Determine the [x, y] coordinate at the center of the cell enclosing the given text.  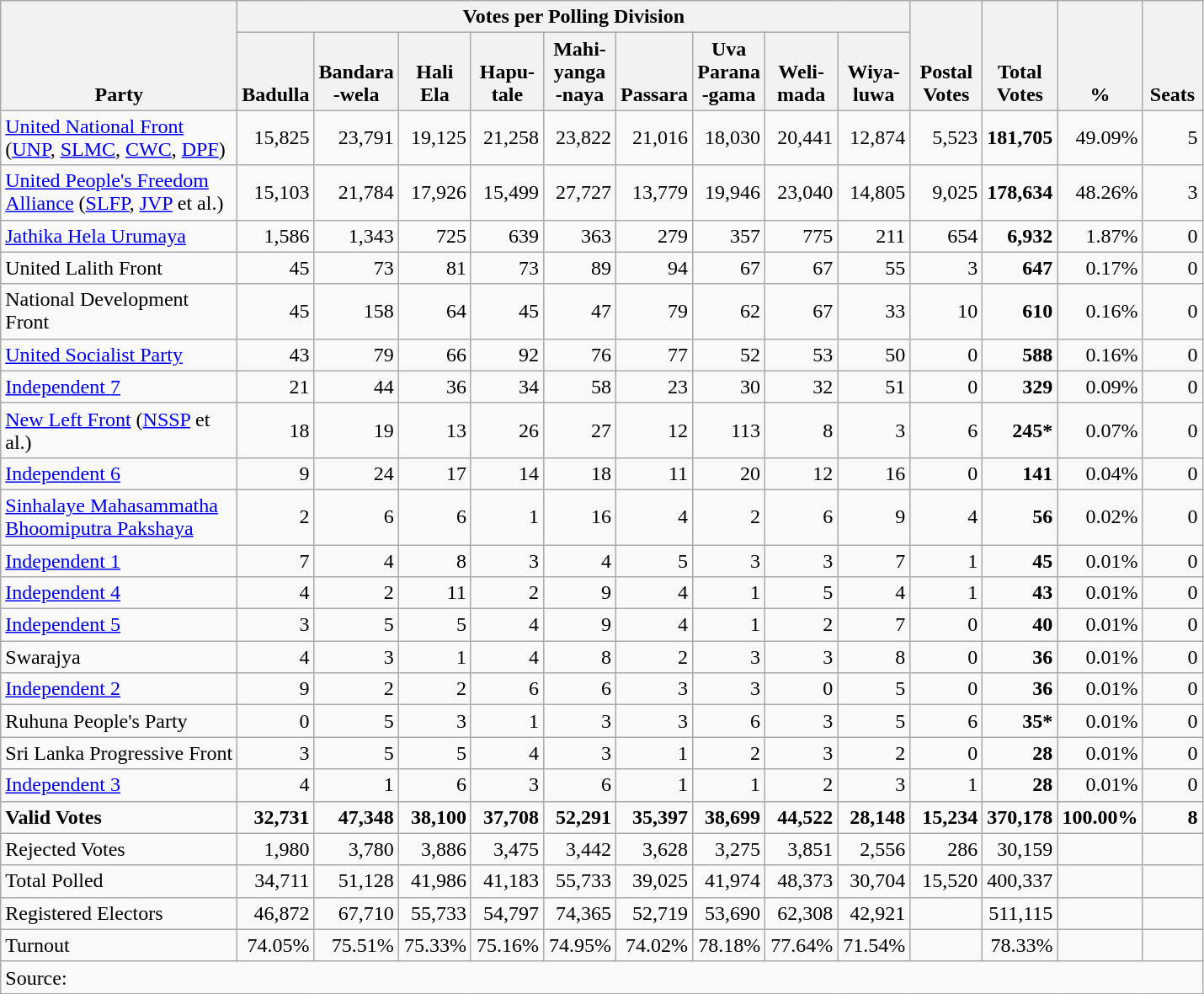
0.09% [1100, 387]
United National Front(UNP, SLMC, CWC, DPF) [120, 138]
77 [655, 355]
30,704 [874, 881]
141 [1020, 473]
2,556 [874, 849]
Badulla [276, 72]
775 [802, 236]
78.33% [1020, 945]
34 [507, 387]
PostalVotes [946, 56]
51,128 [356, 881]
United Socialist Party [120, 355]
286 [946, 849]
15,520 [946, 881]
1,980 [276, 849]
33 [874, 312]
Valid Votes [120, 817]
81 [434, 268]
100.00% [1100, 817]
23,822 [579, 138]
3,780 [356, 849]
0.04% [1100, 473]
23 [655, 387]
181,705 [1020, 138]
245* [1020, 430]
639 [507, 236]
37,708 [507, 817]
44 [356, 387]
51 [874, 387]
89 [579, 268]
Independent 7 [120, 387]
62,308 [802, 913]
Sri Lanka Progressive Front [120, 753]
62 [729, 312]
15,103 [276, 192]
Source: [601, 977]
New Left Front (NSSP et al.) [120, 430]
14 [507, 473]
Independent 3 [120, 785]
357 [729, 236]
Mahi-yanga-naya [579, 72]
32 [802, 387]
Independent 6 [120, 473]
0.02% [1100, 517]
15,234 [946, 817]
6,932 [1020, 236]
46,872 [276, 913]
610 [1020, 312]
39,025 [655, 881]
21,784 [356, 192]
27 [579, 430]
3,628 [655, 849]
66 [434, 355]
74.05% [276, 945]
Sinhalaye Mahasammatha Bhoomiputra Pakshaya [120, 517]
64 [434, 312]
15,499 [507, 192]
Passara [655, 72]
74,365 [579, 913]
15,825 [276, 138]
10 [946, 312]
52,719 [655, 913]
211 [874, 236]
21,258 [507, 138]
56 [1020, 517]
13 [434, 430]
12,874 [874, 138]
67,710 [356, 913]
26 [507, 430]
0.17% [1100, 268]
75.51% [356, 945]
28,148 [874, 817]
3,275 [729, 849]
53,690 [729, 913]
21,016 [655, 138]
3,886 [434, 849]
30,159 [1020, 849]
Rejected Votes [120, 849]
47 [579, 312]
77.64% [802, 945]
38,699 [729, 817]
41,183 [507, 881]
30 [729, 387]
74.02% [655, 945]
48.26% [1100, 192]
76 [579, 355]
HaliEla [434, 72]
94 [655, 268]
23,040 [802, 192]
Turnout [120, 945]
Independent 5 [120, 625]
27,727 [579, 192]
National Development Front [120, 312]
52 [729, 355]
19,946 [729, 192]
17 [434, 473]
725 [434, 236]
92 [507, 355]
1.87% [1100, 236]
% [1100, 56]
United People's Freedom Alliance (SLFP, JVP et al.) [120, 192]
588 [1020, 355]
511,115 [1020, 913]
UvaParana-gama [729, 72]
54,797 [507, 913]
21 [276, 387]
178,634 [1020, 192]
20,441 [802, 138]
44,522 [802, 817]
Jathika Hela Urumaya [120, 236]
Total Votes [1020, 56]
18,030 [729, 138]
3,442 [579, 849]
Registered Electors [120, 913]
1,586 [276, 236]
24 [356, 473]
13,779 [655, 192]
Independent 4 [120, 593]
50 [874, 355]
329 [1020, 387]
35* [1020, 721]
49.09% [1100, 138]
113 [729, 430]
35,397 [655, 817]
5,523 [946, 138]
3,851 [802, 849]
0.07% [1100, 430]
20 [729, 473]
32,731 [276, 817]
71.54% [874, 945]
Total Polled [120, 881]
34,711 [276, 881]
Votes per Polling Division [574, 17]
1,343 [356, 236]
41,986 [434, 881]
78.18% [729, 945]
363 [579, 236]
United Lalith Front [120, 268]
647 [1020, 268]
14,805 [874, 192]
52,291 [579, 817]
48,373 [802, 881]
9,025 [946, 192]
17,926 [434, 192]
74.95% [579, 945]
58 [579, 387]
3,475 [507, 849]
400,337 [1020, 881]
42,921 [874, 913]
Seats [1172, 56]
Bandara-wela [356, 72]
654 [946, 236]
19 [356, 430]
47,348 [356, 817]
40 [1020, 625]
55 [874, 268]
Independent 1 [120, 560]
Ruhuna People's Party [120, 721]
Party [120, 56]
158 [356, 312]
Hapu-tale [507, 72]
23,791 [356, 138]
Weli-mada [802, 72]
Wiya-luwa [874, 72]
75.16% [507, 945]
19,125 [434, 138]
279 [655, 236]
41,974 [729, 881]
Independent 2 [120, 689]
53 [802, 355]
38,100 [434, 817]
370,178 [1020, 817]
Swarajya [120, 657]
75.33% [434, 945]
